Return the (x, y) coordinate for the center point of the cell that contains the specified text.  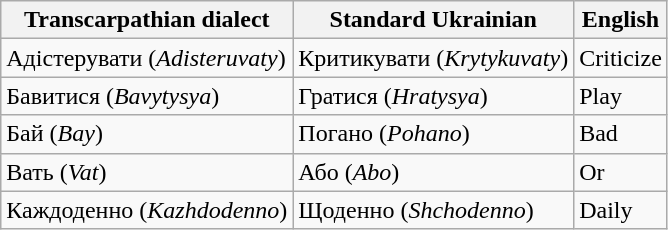
Play (621, 96)
Каждоденно (Kazhdodenno) (147, 210)
Адістерувати (Adisteruvaty) (147, 58)
Standard Ukrainian (434, 20)
Daily (621, 210)
Бавитися (Bavytysya) (147, 96)
Or (621, 172)
Гратися (Hratysya) (434, 96)
Критикувати (Krytykuvaty) (434, 58)
Transcarpathian dialect (147, 20)
Criticize (621, 58)
Bad (621, 134)
Бай (Bay) (147, 134)
Вать (Vat) (147, 172)
English (621, 20)
Щоденно (Shchodenno) (434, 210)
Погано (Pohano) (434, 134)
Або (Abo) (434, 172)
